Capture the cell that displays the provided text and extract its [X, Y] central coordinate. 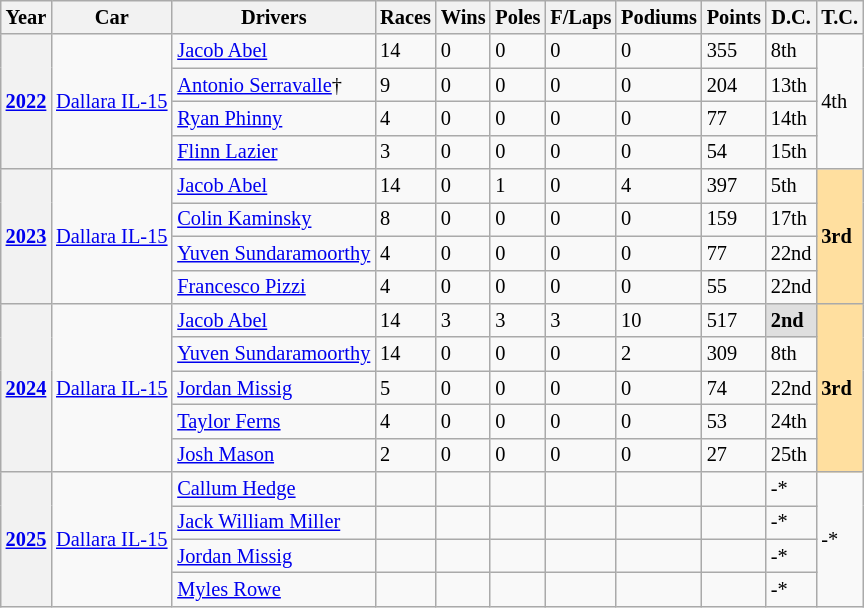
13th [791, 85]
55 [734, 287]
2025 [26, 540]
8 [406, 219]
Jack William Miller [274, 522]
14th [791, 118]
53 [734, 421]
D.C. [791, 17]
355 [734, 51]
Josh Mason [274, 455]
Car [112, 17]
10 [659, 320]
17th [791, 219]
T.C. [840, 17]
Antonio Serravalle† [274, 85]
9 [406, 85]
517 [734, 320]
Colin Kaminsky [274, 219]
Taylor Ferns [274, 421]
Races [406, 17]
204 [734, 85]
2022 [26, 102]
Poles [518, 17]
54 [734, 152]
Flinn Lazier [274, 152]
24th [791, 421]
15th [791, 152]
Points [734, 17]
Drivers [274, 17]
Francesco Pizzi [274, 287]
74 [734, 388]
2024 [26, 387]
F/Laps [580, 17]
5th [791, 186]
Wins [464, 17]
25th [791, 455]
5 [406, 388]
397 [734, 186]
2023 [26, 236]
309 [734, 354]
2nd [791, 320]
27 [734, 455]
Myles Rowe [274, 589]
Ryan Phinny [274, 118]
Year [26, 17]
Podiums [659, 17]
Callum Hedge [274, 489]
159 [734, 219]
1 [518, 186]
4th [840, 102]
